Pinpoint the cell where the given text exists, returning its [x, y] midpoint coordinate. 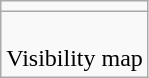
Visibility map [75, 44]
